Detect which cell encompasses the target text, then output its (X, Y) center coordinate. 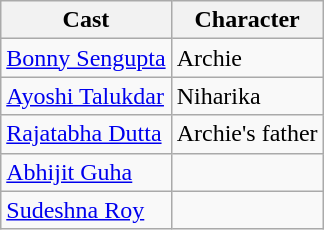
Niharika (247, 96)
Abhijit Guha (86, 172)
Bonny Sengupta (86, 58)
Cast (86, 20)
Sudeshna Roy (86, 210)
Character (247, 20)
Archie (247, 58)
Ayoshi Talukdar (86, 96)
Rajatabha Dutta (86, 134)
Archie's father (247, 134)
